Extract the [X, Y] coordinate from the center of the cell holding the provided text.  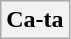
Ca-ta [35, 20]
